Identify which cell holds the provided text, then report its [x, y] central coordinate. 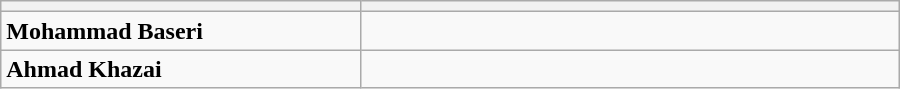
Mohammad Baseri [180, 31]
Ahmad Khazai [180, 69]
